Output the (X, Y) coordinate of the center of the cell containing the given text.  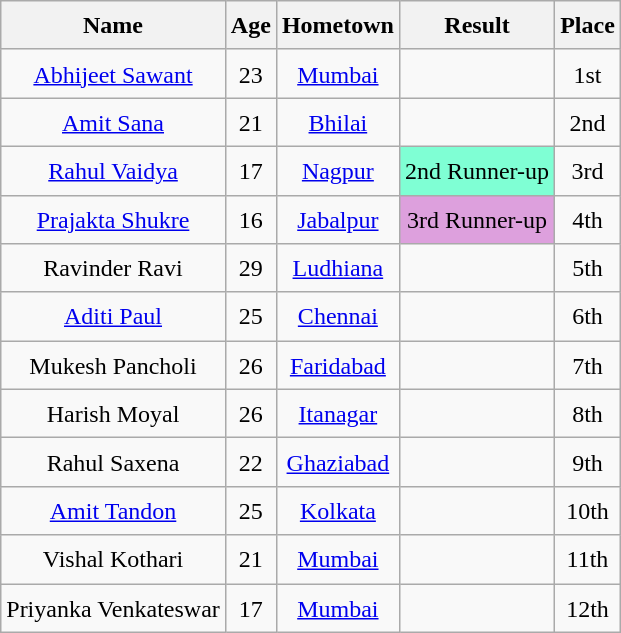
7th (588, 366)
Faridabad (338, 366)
Rahul Saxena (114, 462)
Hometown (338, 26)
Kolkata (338, 510)
Jabalpur (338, 220)
Bhilai (338, 122)
2nd Runner-up (476, 170)
Priyanka Venkateswar (114, 608)
4th (588, 220)
Mukesh Pancholi (114, 366)
3rd (588, 170)
29 (250, 268)
12th (588, 608)
Ghaziabad (338, 462)
Amit Tandon (114, 510)
Itanagar (338, 414)
Amit Sana (114, 122)
Nagpur (338, 170)
10th (588, 510)
3rd Runner-up (476, 220)
23 (250, 74)
11th (588, 560)
Abhijeet Sawant (114, 74)
6th (588, 316)
Aditi Paul (114, 316)
1st (588, 74)
Result (476, 26)
Harish Moyal (114, 414)
Age (250, 26)
Ravinder Ravi (114, 268)
Name (114, 26)
9th (588, 462)
Prajakta Shukre (114, 220)
Rahul Vaidya (114, 170)
Chennai (338, 316)
2nd (588, 122)
Ludhiana (338, 268)
5th (588, 268)
Vishal Kothari (114, 560)
16 (250, 220)
8th (588, 414)
22 (250, 462)
Place (588, 26)
